Determine the (X, Y) coordinate at the center of the cell enclosing the given text.  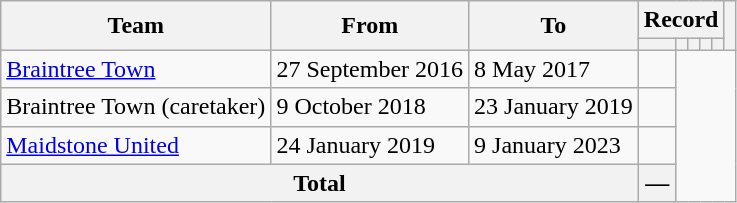
From (370, 26)
9 January 2023 (554, 145)
Braintree Town (136, 69)
Maidstone United (136, 145)
— (657, 183)
8 May 2017 (554, 69)
9 October 2018 (370, 107)
Total (320, 183)
To (554, 26)
Team (136, 26)
24 January 2019 (370, 145)
Braintree Town (caretaker) (136, 107)
23 January 2019 (554, 107)
27 September 2016 (370, 69)
Record (681, 20)
